Search for the cell housing the specified text and yield its [x, y] center coordinate. 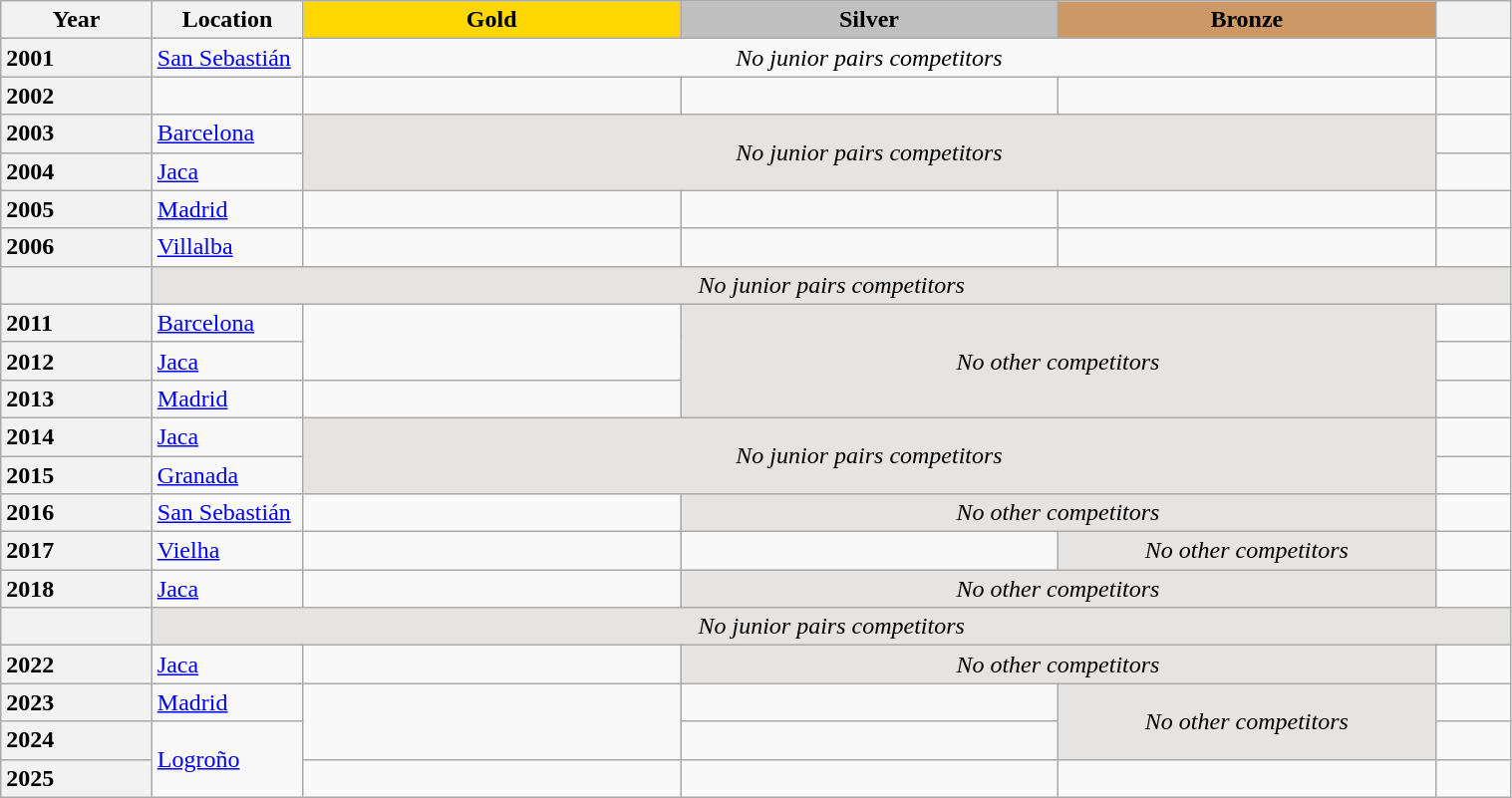
2024 [77, 740]
2022 [77, 665]
Year [77, 20]
2013 [77, 399]
2018 [77, 589]
Villalba [227, 247]
2025 [77, 778]
Vielha [227, 551]
2003 [77, 133]
Gold [492, 20]
2017 [77, 551]
2012 [77, 361]
2004 [77, 171]
Silver [869, 20]
2016 [77, 513]
2001 [77, 58]
Bronze [1246, 20]
2002 [77, 96]
Location [227, 20]
2005 [77, 209]
Logroño [227, 759]
2023 [77, 702]
2014 [77, 436]
Granada [227, 475]
2006 [77, 247]
2011 [77, 323]
2015 [77, 475]
